For the text-containing cell, return its midpoint in [x, y] coordinate format. 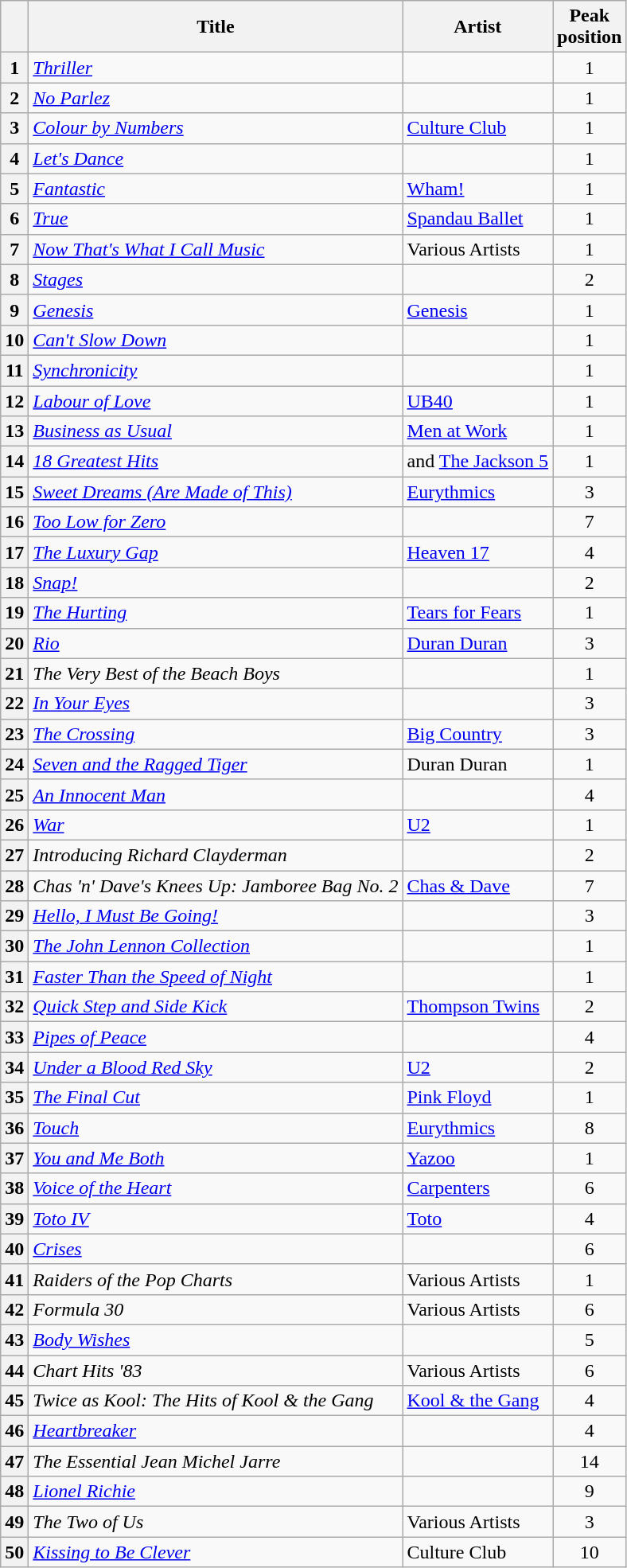
48 [14, 1492]
Wham! [477, 189]
23 [14, 734]
Synchronicity [216, 370]
17 [14, 552]
Lionel Richie [216, 1492]
The Very Best of the Beach Boys [216, 673]
Voice of the Heart [216, 1188]
Let's Dance [216, 158]
25 [14, 794]
Now That's What I Call Music [216, 249]
35 [14, 1098]
Tears for Fears [477, 613]
22 [14, 704]
Spandau Ballet [477, 219]
True [216, 219]
41 [14, 1279]
Introducing Richard Clayderman [216, 855]
Fantastic [216, 189]
Kissing to Be Clever [216, 1552]
War [216, 825]
31 [14, 977]
You and Me Both [216, 1158]
Raiders of the Pop Charts [216, 1279]
Seven and the Ragged Tiger [216, 764]
Thompson Twins [477, 1007]
21 [14, 673]
Chas 'n' Dave's Knees Up: Jamboree Bag No. 2 [216, 886]
36 [14, 1128]
Pink Floyd [477, 1098]
Rio [216, 643]
50 [14, 1552]
The Final Cut [216, 1098]
The Crossing [216, 734]
Crises [216, 1249]
Stages [216, 279]
Heaven 17 [477, 552]
The Essential Jean Michel Jarre [216, 1461]
45 [14, 1401]
26 [14, 825]
49 [14, 1522]
16 [14, 522]
Chart Hits '83 [216, 1370]
Body Wishes [216, 1340]
Hello, I Must Be Going! [216, 916]
Men at Work [477, 431]
37 [14, 1158]
Labour of Love [216, 400]
Artist [477, 27]
Too Low for Zero [216, 522]
Business as Usual [216, 431]
Title [216, 27]
12 [14, 400]
Chas & Dave [477, 886]
UB40 [477, 400]
Colour by Numbers [216, 128]
29 [14, 916]
20 [14, 643]
27 [14, 855]
39 [14, 1219]
44 [14, 1370]
Touch [216, 1128]
The John Lennon Collection [216, 946]
An Innocent Man [216, 794]
19 [14, 613]
15 [14, 492]
34 [14, 1067]
Thriller [216, 68]
11 [14, 370]
Snap! [216, 583]
43 [14, 1340]
Carpenters [477, 1188]
18 [14, 583]
Kool & the Gang [477, 1401]
Twice as Kool: The Hits of Kool & the Gang [216, 1401]
Faster Than the Speed of Night [216, 977]
and The Jackson 5 [477, 462]
30 [14, 946]
47 [14, 1461]
Heartbreaker [216, 1431]
Toto [477, 1219]
38 [14, 1188]
Sweet Dreams (Are Made of This) [216, 492]
18 Greatest Hits [216, 462]
42 [14, 1309]
The Two of Us [216, 1522]
Formula 30 [216, 1309]
28 [14, 886]
24 [14, 764]
Yazoo [477, 1158]
33 [14, 1037]
40 [14, 1249]
Can't Slow Down [216, 340]
No Parlez [216, 98]
Toto IV [216, 1219]
Peakposition [590, 27]
Quick Step and Side Kick [216, 1007]
46 [14, 1431]
The Luxury Gap [216, 552]
The Hurting [216, 613]
In Your Eyes [216, 704]
Under a Blood Red Sky [216, 1067]
32 [14, 1007]
Big Country [477, 734]
13 [14, 431]
Pipes of Peace [216, 1037]
